From the cell containing the given text, extract its center point as (x, y) coordinate. 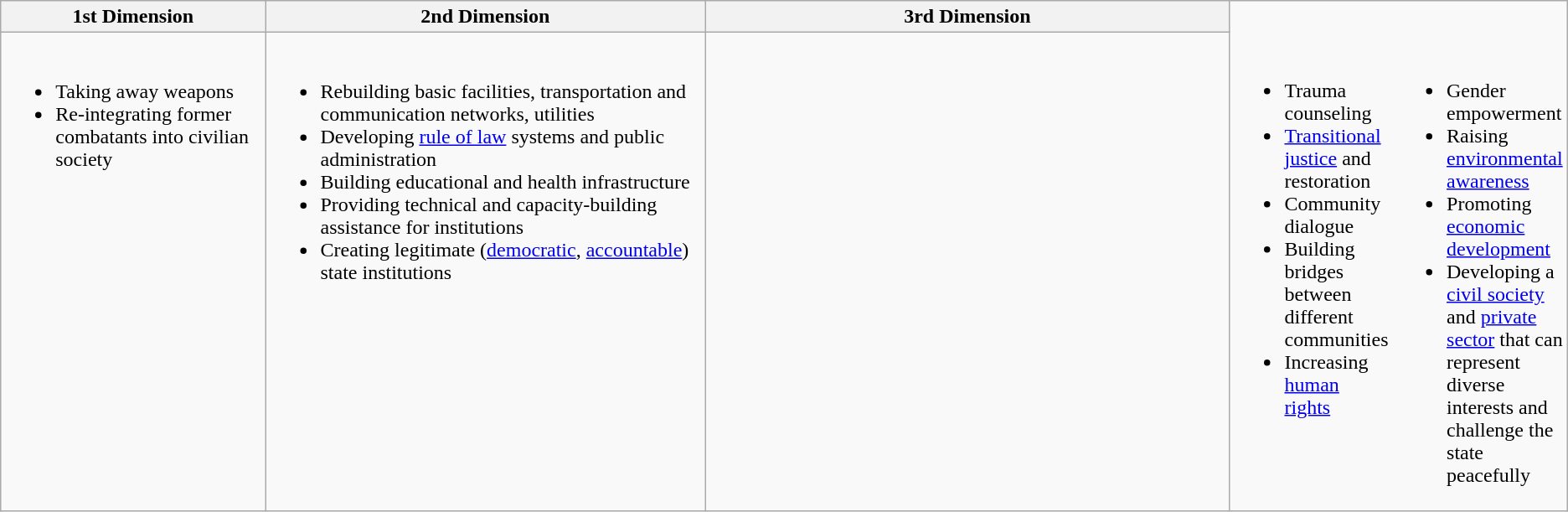
Trauma counselingTransitional justice and restorationCommunity dialogueBuilding bridges between different communitiesIncreasing human rights (1311, 272)
Taking away weaponsRe-integrating former combatants into civilian society (133, 272)
1st Dimension (133, 17)
3rd Dimension (967, 17)
2nd Dimension (486, 17)
